Extract the (x, y) coordinate from the center of the cell holding the provided text.  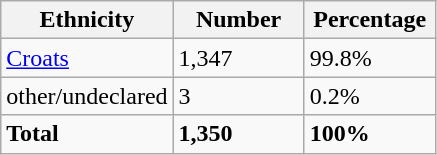
99.8% (370, 58)
3 (238, 96)
other/undeclared (87, 96)
Number (238, 20)
Ethnicity (87, 20)
1,347 (238, 58)
Percentage (370, 20)
0.2% (370, 96)
1,350 (238, 134)
Croats (87, 58)
100% (370, 134)
Total (87, 134)
